Locate the cell with the specified text and output its [X, Y] center coordinate. 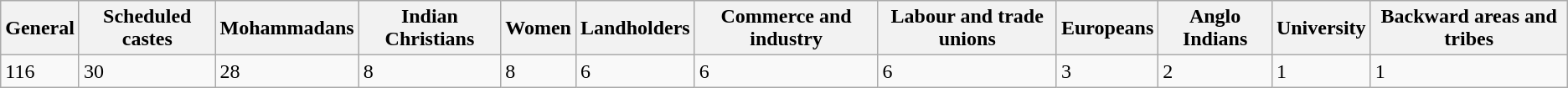
Labour and trade unions [967, 28]
Europeans [1107, 28]
3 [1107, 71]
116 [40, 71]
Mohammadans [286, 28]
Commerce and industry [786, 28]
28 [286, 71]
Backward areas and tribes [1469, 28]
General [40, 28]
Anglo Indians [1215, 28]
University [1321, 28]
30 [147, 71]
Scheduled castes [147, 28]
Women [539, 28]
Indian Christians [430, 28]
Landholders [635, 28]
2 [1215, 71]
